Capture the cell that displays the provided text and extract its (X, Y) central coordinate. 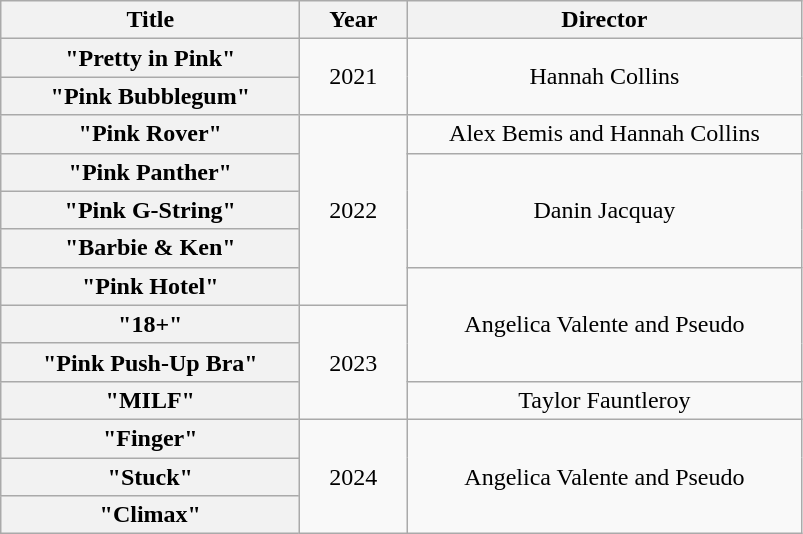
"Pink Push-Up Bra" (150, 362)
Danin Jacquay (604, 210)
"18+" (150, 324)
"Climax" (150, 515)
2024 (354, 476)
"MILF" (150, 400)
"Pink Hotel" (150, 286)
2022 (354, 210)
"Finger" (150, 438)
"Pretty in Pink" (150, 58)
Director (604, 20)
2023 (354, 362)
Title (150, 20)
Taylor Fauntleroy (604, 400)
"Pink Bubblegum" (150, 96)
"Pink Rover" (150, 134)
"Stuck" (150, 477)
Alex Bemis and Hannah Collins (604, 134)
Hannah Collins (604, 77)
2021 (354, 77)
"Barbie & Ken" (150, 248)
"Pink G-String" (150, 210)
"Pink Panther" (150, 172)
Year (354, 20)
